From the cell containing the given text, extract its center point as [X, Y] coordinate. 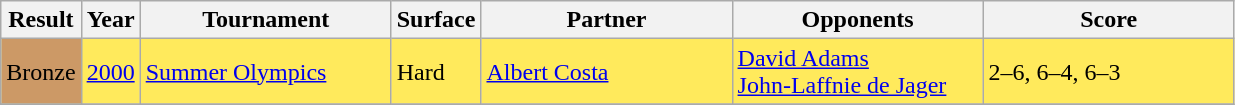
Score [1108, 20]
Partner [606, 20]
Result [41, 20]
Bronze [41, 72]
2000 [110, 72]
Hard [436, 72]
Year [110, 20]
Albert Costa [606, 72]
David Adams John-Laffnie de Jager [858, 72]
2–6, 6–4, 6–3 [1108, 72]
Tournament [266, 20]
Opponents [858, 20]
Surface [436, 20]
Summer Olympics [266, 72]
